Output the [x, y] coordinate of the center of the cell containing the given text.  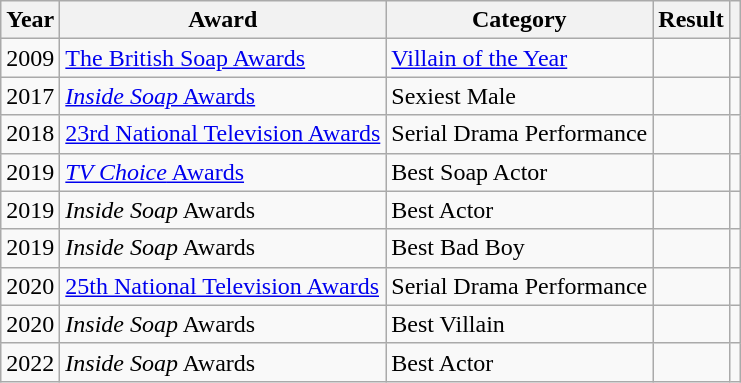
2022 [30, 362]
The British Soap Awards [223, 58]
2018 [30, 134]
Year [30, 20]
25th National Television Awards [223, 286]
Category [520, 20]
Villain of the Year [520, 58]
TV Choice Awards [223, 172]
Best Bad Boy [520, 248]
Result [691, 20]
Best Villain [520, 324]
2009 [30, 58]
23rd National Television Awards [223, 134]
2017 [30, 96]
Award [223, 20]
Sexiest Male [520, 96]
Best Soap Actor [520, 172]
